Return [x, y] of the center of cell containing provided text 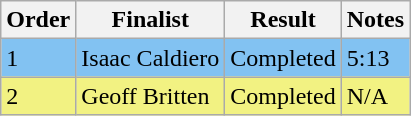
N/A [375, 96]
Notes [375, 20]
5:13 [375, 58]
Geoff Britten [150, 96]
Finalist [150, 20]
1 [38, 58]
Order [38, 20]
Result [283, 20]
Isaac Caldiero [150, 58]
2 [38, 96]
